For the text-containing cell, return its midpoint in (x, y) coordinate format. 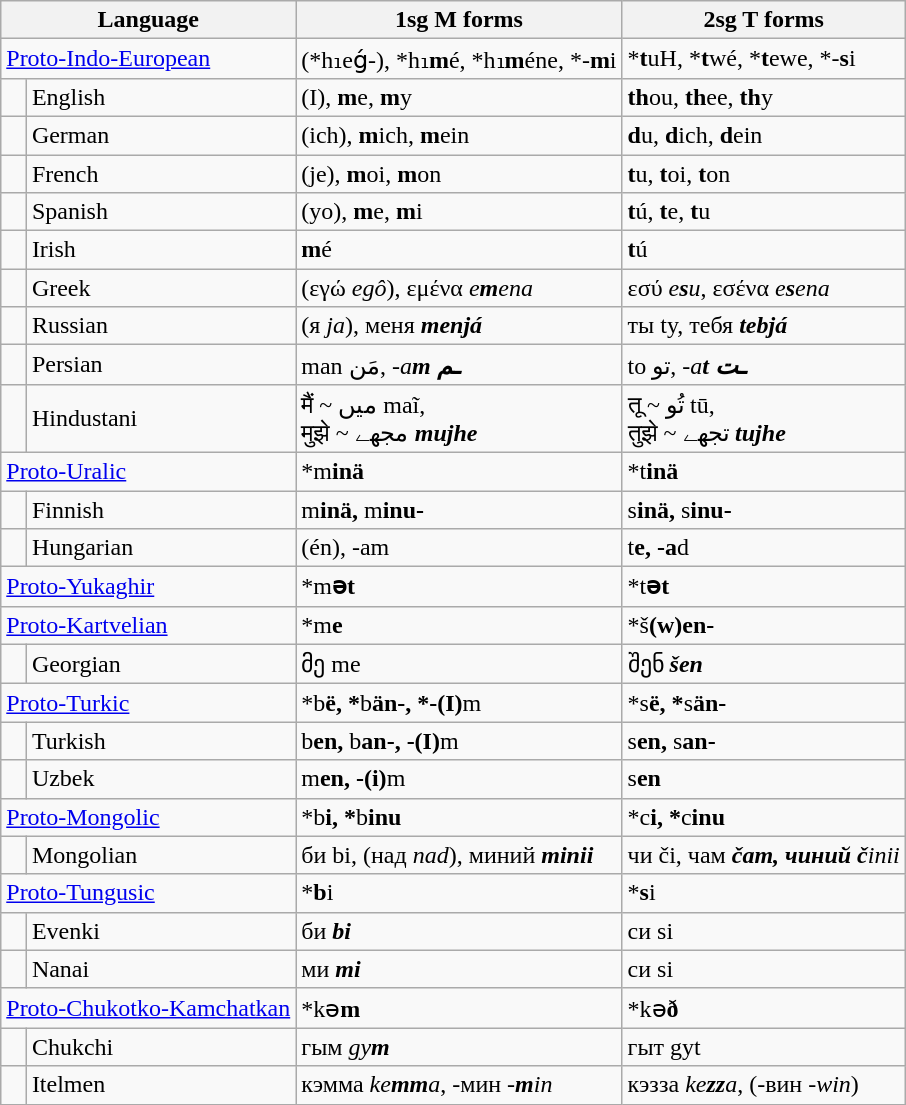
tú (764, 250)
sen, san- (764, 741)
Mongolian (160, 855)
1sg M forms (459, 20)
Irish (160, 250)
би bi (459, 931)
(én), -am (459, 548)
Persian (160, 365)
(я ja), меня menjá (459, 326)
гым gym (459, 1047)
Hungarian (160, 548)
*mət (459, 587)
te, -ad (764, 548)
Proto-Uralic (148, 471)
(ich), mich, mein (459, 135)
(je), moi, mon (459, 173)
(I), me, my (459, 97)
*kəð (764, 1008)
tu, toi, ton (764, 173)
Nanai (160, 969)
Proto-Turkic (148, 703)
Language (148, 20)
2sg T forms (764, 20)
εσύ esu, εσένα esena (764, 288)
ми mi (459, 969)
*si (764, 893)
Spanish (160, 212)
to تو, -at ـت (764, 365)
Proto-Indo-European (148, 59)
гыт gyt (764, 1047)
sinä, sinu- (764, 509)
Greek (160, 288)
*së, *sän- (764, 703)
men, -(i)m (459, 779)
Itelmen (160, 1085)
чи či, чам čam, чиний činii (764, 855)
*bi, *binu (459, 817)
(εγώ egô), εμένα emena (459, 288)
Russian (160, 326)
German (160, 135)
Finnish (160, 509)
*tuH, *twé, *tewe, *-si (764, 59)
*me (459, 625)
*kəm (459, 1008)
*š(w)en- (764, 625)
Proto-Kartvelian (148, 625)
mé (459, 250)
(*h₁eǵ-), *h₁mé, *h₁méne, *-mi (459, 59)
ты ty, тебя tebjá (764, 326)
Evenki (160, 931)
кэзза kezza, (-вин -win) (764, 1085)
Chukchi (160, 1047)
*bë, *bän-, *-(I)m (459, 703)
*ci, *cinu (764, 817)
ben, ban-, -(I)m (459, 741)
(yo), me, mi (459, 212)
minä, minu- (459, 509)
तू ~ تُو tū, तुझे ~ تجھے tujhe (764, 418)
English (160, 97)
би bi, (над nad), миний minii (459, 855)
*tət (764, 587)
*bi (459, 893)
sen (764, 779)
*minä (459, 471)
thou, thee, thy (764, 97)
Proto-Tungusic (148, 893)
man مَن, -am ـم (459, 365)
შენ šen (764, 664)
*tinä (764, 471)
Georgian (160, 664)
Turkish (160, 741)
tú, te, tu (764, 212)
მე me (459, 664)
Hindustani (160, 418)
du, dich, dein (764, 135)
Proto-Yukaghir (148, 587)
Proto-Mongolic (148, 817)
French (160, 173)
Uzbek (160, 779)
मैं ~ میں maĩ, मुझे ~ مجھے mujhe (459, 418)
Proto-Chukotko-Kamchatkan (148, 1008)
кэмма kemma, -мин -min (459, 1085)
